Return the [X, Y] coordinate for the center point of the cell that contains the specified text.  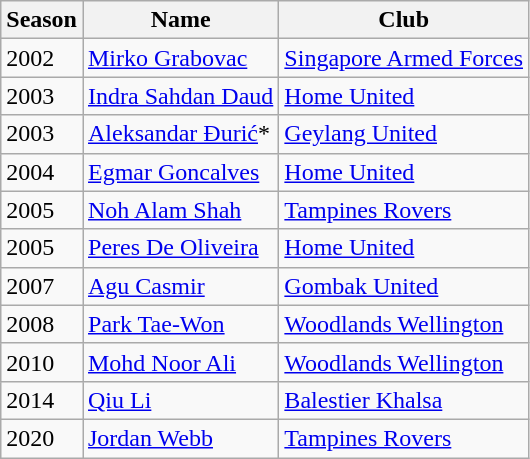
Qiu Li [180, 400]
Season [42, 20]
Balestier Khalsa [404, 400]
2010 [42, 362]
2004 [42, 172]
Park Tae-Won [180, 324]
Name [180, 20]
Gombak United [404, 286]
Noh Alam Shah [180, 210]
Peres De Oliveira [180, 248]
Mohd Noor Ali [180, 362]
Aleksandar Đurić* [180, 134]
Singapore Armed Forces [404, 58]
Indra Sahdan Daud [180, 96]
Club [404, 20]
Mirko Grabovac [180, 58]
2002 [42, 58]
Egmar Goncalves [180, 172]
2020 [42, 438]
Jordan Webb [180, 438]
2014 [42, 400]
2008 [42, 324]
2007 [42, 286]
Agu Casmir [180, 286]
Geylang United [404, 134]
